Extract the [X, Y] coordinate from the center of the cell holding the provided text.  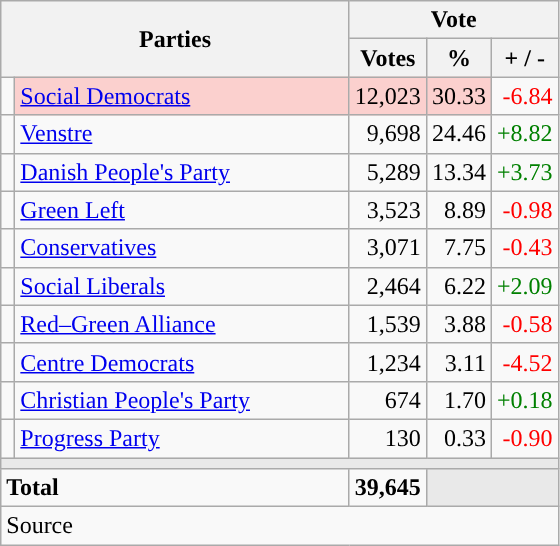
3,523 [388, 210]
130 [388, 438]
+8.82 [524, 134]
5,289 [388, 172]
Conservatives [182, 248]
+0.18 [524, 400]
-0.43 [524, 248]
30.33 [458, 96]
2,464 [388, 286]
Centre Democrats [182, 362]
Source [280, 526]
8.89 [458, 210]
Venstre [182, 134]
+3.73 [524, 172]
Total [176, 488]
13.34 [458, 172]
674 [388, 400]
12,023 [388, 96]
7.75 [458, 248]
-4.52 [524, 362]
1,539 [388, 324]
24.46 [458, 134]
1.70 [458, 400]
1,234 [388, 362]
-0.58 [524, 324]
Christian People's Party [182, 400]
Danish People's Party [182, 172]
Vote [454, 20]
Green Left [182, 210]
3.88 [458, 324]
% [458, 58]
-6.84 [524, 96]
Social Democrats [182, 96]
Votes [388, 58]
3.11 [458, 362]
Parties [176, 39]
Social Liberals [182, 286]
6.22 [458, 286]
+ / - [524, 58]
Progress Party [182, 438]
-0.90 [524, 438]
+2.09 [524, 286]
0.33 [458, 438]
-0.98 [524, 210]
39,645 [388, 488]
3,071 [388, 248]
Red–Green Alliance [182, 324]
9,698 [388, 134]
